Return [x, y] of the center of cell containing provided text 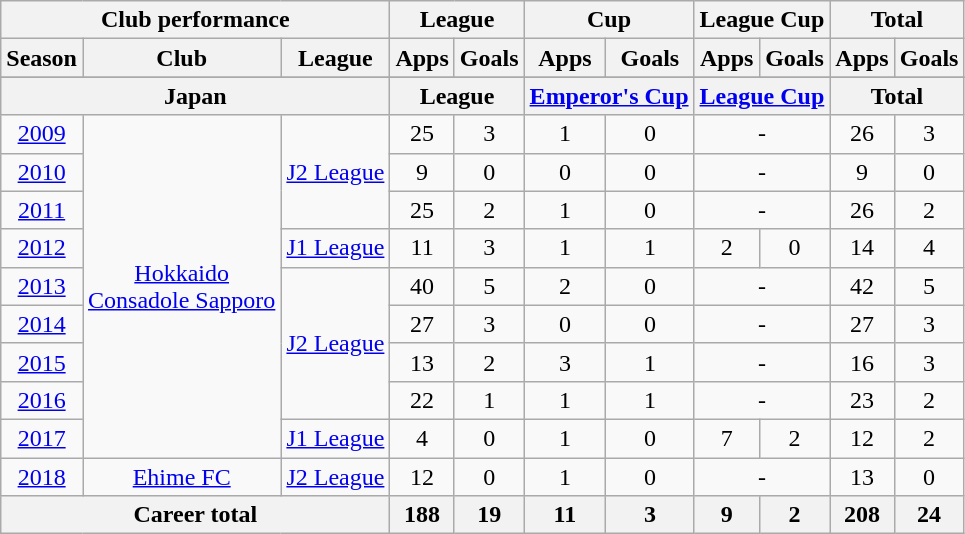
Emperor's Cup [609, 96]
Cup [609, 20]
2010 [42, 172]
Career total [196, 515]
2011 [42, 210]
Club [181, 58]
40 [422, 286]
Club performance [196, 20]
2014 [42, 324]
16 [862, 362]
22 [422, 400]
19 [489, 515]
23 [862, 400]
24 [929, 515]
2017 [42, 438]
2018 [42, 477]
208 [862, 515]
2009 [42, 134]
HokkaidoConsadole Sapporo [181, 286]
Japan [196, 96]
2012 [42, 248]
7 [726, 438]
188 [422, 515]
2016 [42, 400]
2013 [42, 286]
Season [42, 58]
2015 [42, 362]
14 [862, 248]
Ehime FC [181, 477]
42 [862, 286]
